Scan for the cell matching the given text and deliver its (X, Y) coordinate at center. 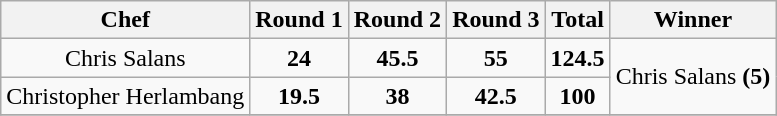
45.5 (397, 58)
100 (578, 96)
42.5 (496, 96)
19.5 (299, 96)
Chris Salans (126, 58)
24 (299, 58)
55 (496, 58)
Chef (126, 20)
Round 1 (299, 20)
Round 3 (496, 20)
Total (578, 20)
124.5 (578, 58)
Round 2 (397, 20)
Christopher Herlambang (126, 96)
Chris Salans (5) (693, 77)
38 (397, 96)
Winner (693, 20)
